Identify which cell holds the provided text, then report its (X, Y) central coordinate. 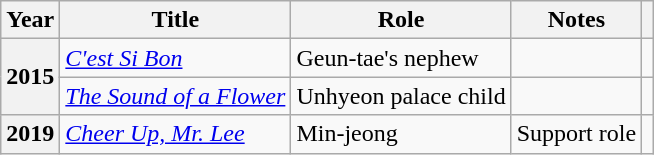
Support role (576, 134)
The Sound of a Flower (176, 96)
Min-jeong (401, 134)
2015 (30, 77)
Year (30, 20)
2019 (30, 134)
C'est Si Bon (176, 58)
Notes (576, 20)
Role (401, 20)
Title (176, 20)
Cheer Up, Mr. Lee (176, 134)
Geun-tae's nephew (401, 58)
Unhyeon palace child (401, 96)
